Pinpoint the cell where the given text exists, returning its [X, Y] midpoint coordinate. 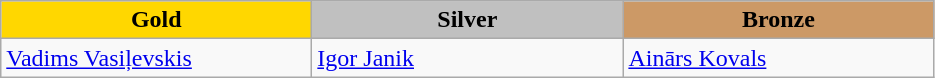
Vadims Vasiļevskis [156, 58]
Ainārs Kovals [778, 58]
Igor Janik [468, 58]
Silver [468, 20]
Gold [156, 20]
Bronze [778, 20]
